For the text-containing cell, return its midpoint in [X, Y] coordinate format. 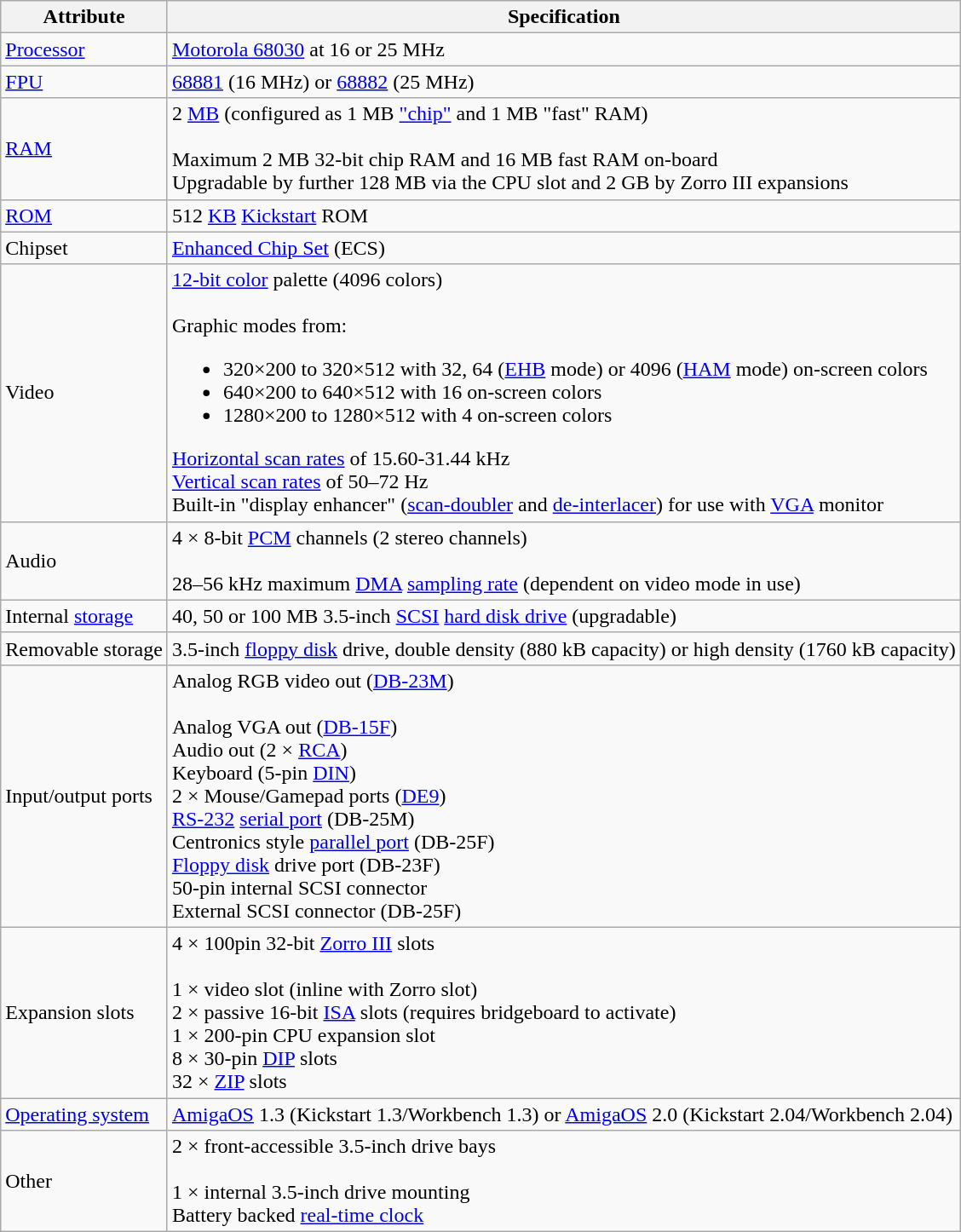
Internal storage [84, 616]
RAM [84, 148]
AmigaOS 1.3 (Kickstart 1.3/Workbench 1.3) or AmigaOS 2.0 (Kickstart 2.04/Workbench 2.04) [564, 1114]
Specification [564, 17]
Attribute [84, 17]
68881 (16 MHz) or 68882 (25 MHz) [564, 82]
Processor [84, 49]
Expansion slots [84, 1012]
Audio [84, 561]
Other [84, 1181]
FPU [84, 82]
4 × 8-bit PCM channels (2 stereo channels)28–56 kHz maximum DMA sampling rate (dependent on video mode in use) [564, 561]
Motorola 68030 at 16 or 25 MHz [564, 49]
Enhanced Chip Set (ECS) [564, 248]
512 KB Kickstart ROM [564, 216]
Removable storage [84, 648]
Chipset [84, 248]
2 × front-accessible 3.5-inch drive bays1 × internal 3.5-inch drive mounting Battery backed real-time clock [564, 1181]
3.5-inch floppy disk drive, double density (880 kB capacity) or high density (1760 kB capacity) [564, 648]
Video [84, 393]
ROM [84, 216]
Input/output ports [84, 796]
40, 50 or 100 MB 3.5-inch SCSI hard disk drive (upgradable) [564, 616]
Operating system [84, 1114]
